For the text-containing cell, return its midpoint in (X, Y) coordinate format. 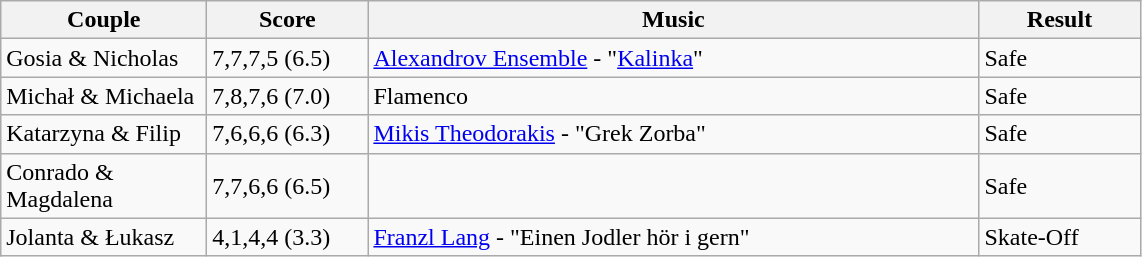
7,7,7,5 (6.5) (288, 58)
Michał & Michaela (104, 96)
Music (674, 20)
7,8,7,6 (7.0) (288, 96)
Skate-Off (1060, 237)
7,7,6,6 (6.5) (288, 186)
Flamenco (674, 96)
4,1,4,4 (3.3) (288, 237)
Alexandrov Ensemble - "Kalinka" (674, 58)
7,6,6,6 (6.3) (288, 134)
Franzl Lang - "Einen Jodler hör i gern" (674, 237)
Couple (104, 20)
Score (288, 20)
Katarzyna & Filip (104, 134)
Result (1060, 20)
Gosia & Nicholas (104, 58)
Conrado & Magdalena (104, 186)
Jolanta & Łukasz (104, 237)
Mikis Theodorakis - "Grek Zorba" (674, 134)
